Pinpoint the cell where the given text exists, returning its (X, Y) midpoint coordinate. 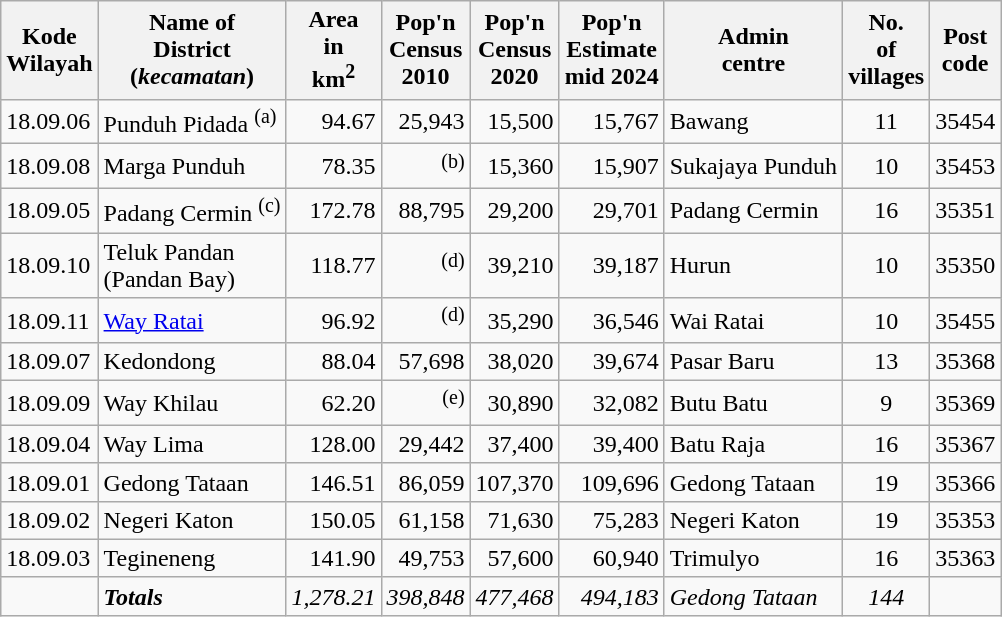
60,940 (612, 558)
35366 (966, 482)
35454 (966, 122)
88.04 (334, 362)
18.09.11 (50, 320)
(e) (426, 404)
37,400 (514, 444)
Admin centre (753, 50)
35453 (966, 166)
Padang Cermin (753, 210)
35369 (966, 404)
107,370 (514, 482)
38,020 (514, 362)
35351 (966, 210)
Name ofDistrict(kecamatan) (192, 50)
96.92 (334, 320)
18.09.03 (50, 558)
Butu Batu (753, 404)
Hurun (753, 266)
15,907 (612, 166)
Trimulyo (753, 558)
18.09.08 (50, 166)
62.20 (334, 404)
35353 (966, 520)
128.00 (334, 444)
18.09.02 (50, 520)
Tegineneng (192, 558)
25,943 (426, 122)
57,698 (426, 362)
61,158 (426, 520)
477,468 (514, 596)
49,753 (426, 558)
15,500 (514, 122)
15,767 (612, 122)
39,400 (612, 444)
Pop'nCensus2010 (426, 50)
Way Khilau (192, 404)
Padang Cermin (c) (192, 210)
9 (886, 404)
39,674 (612, 362)
Way Lima (192, 444)
146.51 (334, 482)
Teluk Pandan (Pandan Bay) (192, 266)
36,546 (612, 320)
18.09.07 (50, 362)
35455 (966, 320)
Sukajaya Punduh (753, 166)
75,283 (612, 520)
141.90 (334, 558)
35,290 (514, 320)
144 (886, 596)
118.77 (334, 266)
18.09.05 (50, 210)
29,701 (612, 210)
32,082 (612, 404)
86,059 (426, 482)
15,360 (514, 166)
Wai Ratai (753, 320)
(b) (426, 166)
Way Ratai (192, 320)
494,183 (612, 596)
Pop'nCensus2020 (514, 50)
Pasar Baru (753, 362)
18.09.01 (50, 482)
18.09.06 (50, 122)
Pop'nEstimatemid 2024 (612, 50)
71,630 (514, 520)
150.05 (334, 520)
30,890 (514, 404)
Bawang (753, 122)
109,696 (612, 482)
Area inkm2 (334, 50)
39,210 (514, 266)
398,848 (426, 596)
88,795 (426, 210)
Kode Wilayah (50, 50)
Punduh Pidada (a) (192, 122)
No.ofvillages (886, 50)
94.67 (334, 122)
1,278.21 (334, 596)
18.09.04 (50, 444)
Postcode (966, 50)
39,187 (612, 266)
57,600 (514, 558)
35368 (966, 362)
35350 (966, 266)
172.78 (334, 210)
11 (886, 122)
Marga Punduh (192, 166)
Kedondong (192, 362)
Batu Raja (753, 444)
29,200 (514, 210)
13 (886, 362)
78.35 (334, 166)
18.09.10 (50, 266)
18.09.09 (50, 404)
Totals (192, 596)
35363 (966, 558)
29,442 (426, 444)
35367 (966, 444)
